Return the [x, y] coordinate for the center point of the cell that contains the specified text.  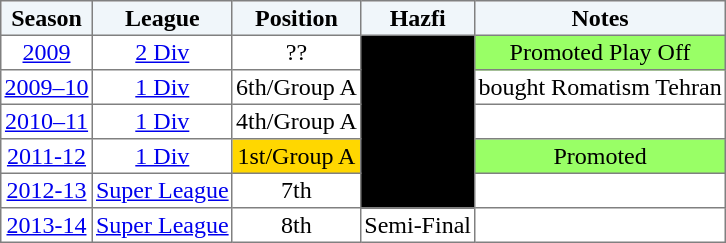
2009–10 [47, 87]
?? [296, 52]
bought Romatism Tehran [600, 87]
4th/Group A [296, 121]
1st/Group A [296, 156]
6th/Group A [296, 87]
2009 [47, 52]
8th [296, 225]
League [162, 18]
Position [296, 18]
2011-12 [47, 156]
Semi-Final [418, 225]
Promoted Play Off [600, 52]
2013-14 [47, 225]
2010–11 [47, 121]
2 Div [162, 52]
Hazfi [418, 18]
Season [47, 18]
Notes [600, 18]
2012-13 [47, 190]
Promoted [600, 156]
7th [296, 190]
